Output the [x, y] coordinate of the center of the cell containing the given text.  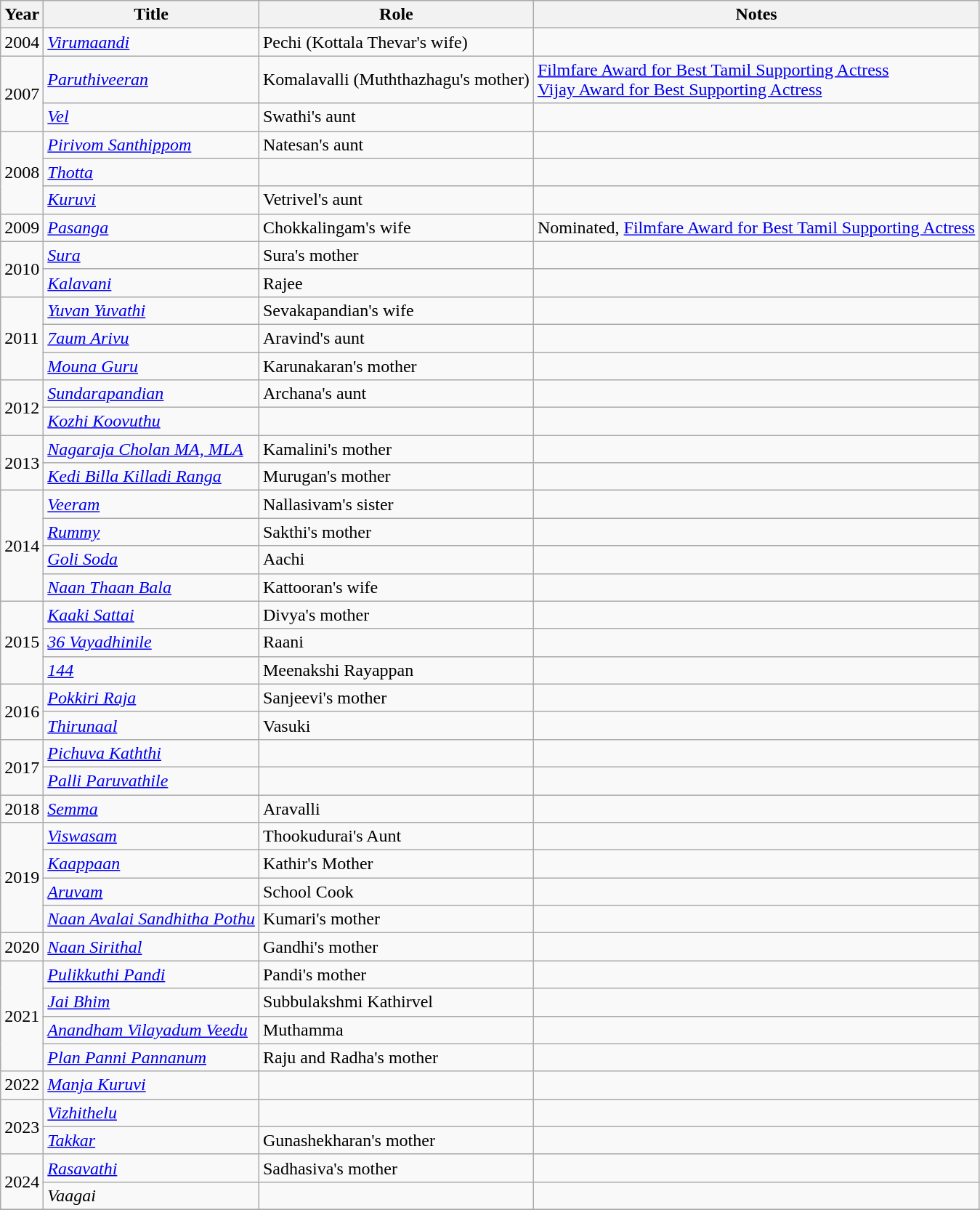
Year [22, 15]
2011 [22, 338]
2020 [22, 947]
2009 [22, 227]
Thotta [151, 172]
Anandham Vilayadum Veedu [151, 1030]
Vetrivel's aunt [396, 200]
Role [396, 15]
Murugan's mother [396, 477]
Divya's mother [396, 615]
Swathi's aunt [396, 117]
Sakthi's mother [396, 532]
Sura [151, 255]
Karunakaran's mother [396, 366]
2004 [22, 42]
144 [151, 670]
2012 [22, 408]
Gandhi's mother [396, 947]
Nallasivam's sister [396, 504]
Virumaandi [151, 42]
Aruvam [151, 892]
2008 [22, 172]
Rajee [396, 283]
2019 [22, 878]
Naan Sirithal [151, 947]
2010 [22, 269]
2007 [22, 93]
Pechi (Kottala Thevar's wife) [396, 42]
Raani [396, 642]
Kumari's mother [396, 919]
Yuvan Yuvathi [151, 310]
Sevakapandian's wife [396, 310]
Vaagai [151, 1195]
7aum Arivu [151, 338]
Pirivom Santhippom [151, 145]
Subbulakshmi Kathirvel [396, 1002]
Palli Paruvathile [151, 781]
Sura's mother [396, 255]
Natesan's aunt [396, 145]
Pulikkuthi Pandi [151, 975]
Kedi Billa Killadi Ranga [151, 477]
Paruthiveeran [151, 80]
Sadhasiva's mother [396, 1168]
Kattooran's wife [396, 587]
Takkar [151, 1140]
Jai Bhim [151, 1002]
Vel [151, 117]
School Cook [396, 892]
Aravalli [396, 809]
Naan Avalai Sandhitha Pothu [151, 919]
Kaaki Sattai [151, 615]
Raju and Radha's mother [396, 1057]
Plan Panni Pannanum [151, 1057]
Kalavani [151, 283]
Pandi's mother [396, 975]
Notes [756, 15]
Aravind's aunt [396, 338]
Archana's aunt [396, 394]
Thirunaal [151, 725]
Title [151, 15]
Pasanga [151, 227]
2016 [22, 711]
2014 [22, 546]
Semma [151, 809]
Meenakshi Rayappan [396, 670]
Filmfare Award for Best Tamil Supporting ActressVijay Award for Best Supporting Actress [756, 80]
Komalavalli (Muththazhagu's mother) [396, 80]
2017 [22, 767]
2024 [22, 1182]
2022 [22, 1085]
Nominated, Filmfare Award for Best Tamil Supporting Actress [756, 227]
Pichuva Kaththi [151, 753]
Manja Kuruvi [151, 1085]
Pokkiri Raja [151, 698]
36 Vayadhinile [151, 642]
Sundarapandian [151, 394]
Sanjeevi's mother [396, 698]
Thookudurai's Aunt [396, 836]
Naan Thaan Bala [151, 587]
Kozhi Koovuthu [151, 422]
2015 [22, 642]
Nagaraja Cholan MA, MLA [151, 449]
Rasavathi [151, 1168]
Gunashekharan's mother [396, 1140]
Goli Soda [151, 560]
Viswasam [151, 836]
2023 [22, 1126]
2021 [22, 1016]
Kathir's Mother [396, 864]
Veeram [151, 504]
Chokkalingam's wife [396, 227]
2018 [22, 809]
Kuruvi [151, 200]
Rummy [151, 532]
Mouna Guru [151, 366]
Kamalini's mother [396, 449]
Vizhithelu [151, 1113]
2013 [22, 463]
Kaappaan [151, 864]
Vasuki [396, 725]
Muthamma [396, 1030]
Aachi [396, 560]
